Capture the cell that displays the provided text and extract its (X, Y) central coordinate. 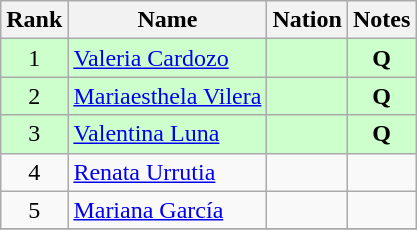
Valentina Luna (168, 134)
Valeria Cardozo (168, 58)
Mariana García (168, 210)
4 (34, 172)
Rank (34, 20)
Name (168, 20)
Mariaesthela Vilera (168, 96)
2 (34, 96)
Renata Urrutia (168, 172)
5 (34, 210)
1 (34, 58)
Notes (381, 20)
3 (34, 134)
Nation (307, 20)
